Scan for the cell matching the given text and deliver its [x, y] coordinate at center. 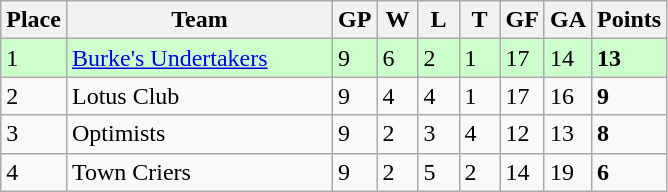
Team [199, 20]
GA [568, 20]
Burke's Undertakers [199, 58]
GF [522, 20]
T [480, 20]
Points [630, 20]
16 [568, 96]
GP [355, 20]
W [398, 20]
12 [522, 134]
Lotus Club [199, 96]
Optimists [199, 134]
L [438, 20]
8 [630, 134]
Town Criers [199, 172]
Place [34, 20]
5 [438, 172]
19 [568, 172]
